Output the (x, y) coordinate of the center of the cell containing the given text.  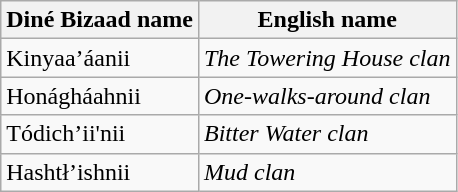
Diné Bizaad name (100, 20)
The Towering House clan (327, 58)
Honágháahnii (100, 96)
Bitter Water clan (327, 134)
Mud clan (327, 172)
English name (327, 20)
Kinyaa’áanii (100, 58)
One-walks-around clan (327, 96)
Tódich’ii'nii (100, 134)
Hashtł’ishnii (100, 172)
